Provide the [X, Y] coordinate of the cell's center where the given text is located.  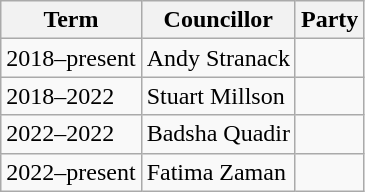
Andy Stranack [218, 58]
Councillor [218, 20]
2022–present [71, 172]
Term [71, 20]
Fatima Zaman [218, 172]
Party [329, 20]
2018–present [71, 58]
Stuart Millson [218, 96]
2022–2022 [71, 134]
Badsha Quadir [218, 134]
2018–2022 [71, 96]
